Return (X, Y) of the center of cell containing provided text 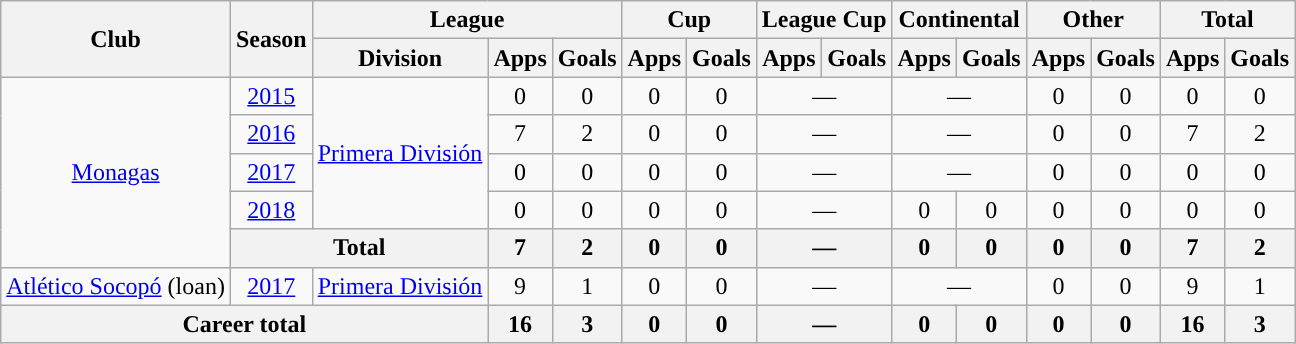
Season (271, 39)
Continental (959, 20)
Other (1093, 20)
Atlético Socopó (loan) (116, 286)
2016 (271, 134)
Career total (244, 324)
2015 (271, 96)
2018 (271, 210)
Division (400, 58)
League Cup (824, 20)
Cup (689, 20)
Monagas (116, 172)
Club (116, 39)
League (467, 20)
